Capture the cell that displays the provided text and extract its [x, y] central coordinate. 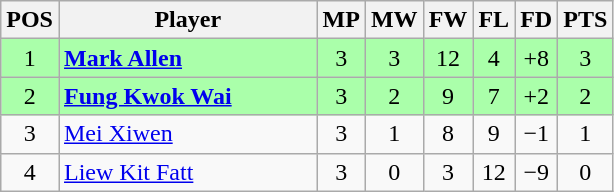
Mei Xiwen [188, 134]
MP [341, 20]
8 [448, 134]
Liew Kit Fatt [188, 172]
FL [494, 20]
FD [536, 20]
+2 [536, 96]
+8 [536, 58]
MW [394, 20]
−9 [536, 172]
Player [188, 20]
7 [494, 96]
Mark Allen [188, 58]
FW [448, 20]
Fung Kwok Wai [188, 96]
POS [30, 20]
−1 [536, 134]
PTS [586, 20]
